Extract the (X, Y) coordinate from the center of the cell holding the provided text.  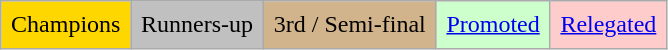
Promoted (493, 25)
Relegated (608, 25)
Champions (66, 25)
3rd / Semi-final (350, 25)
Runners-up (198, 25)
